Identify which cell holds the provided text, then report its [X, Y] central coordinate. 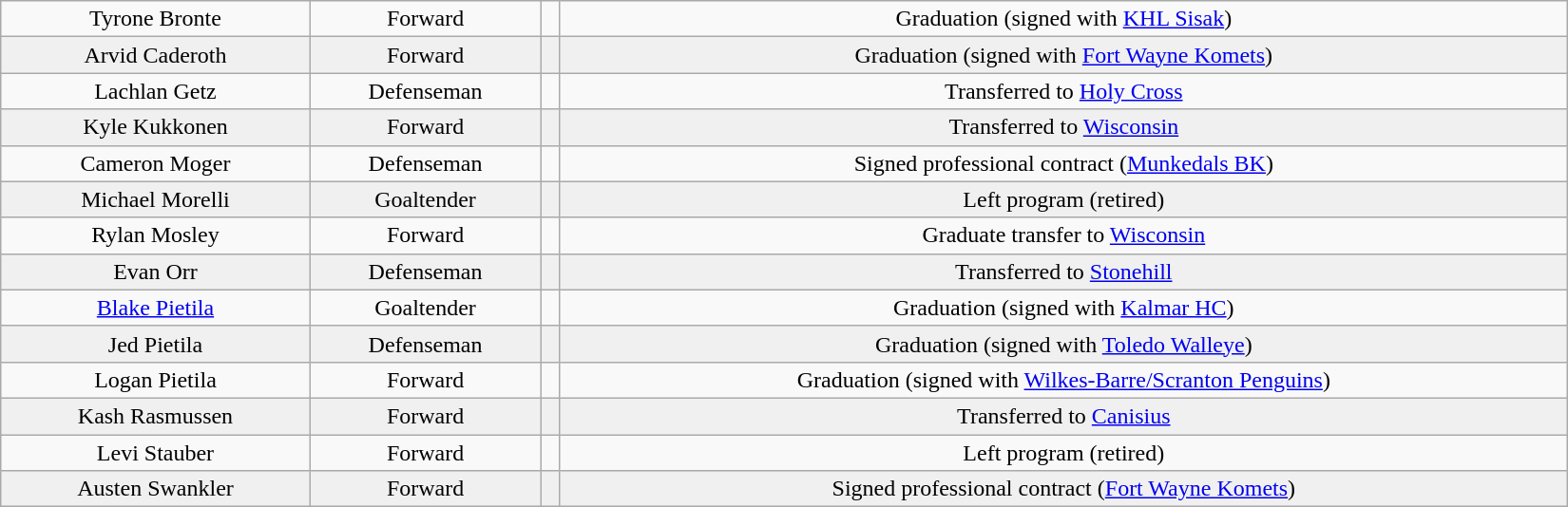
Evan Orr [156, 272]
Kyle Kukkonen [156, 127]
Transferred to Wisconsin [1063, 127]
Logan Pietila [156, 380]
Jed Pietila [156, 344]
Signed professional contract (Munkedals BK) [1063, 163]
Tyrone Bronte [156, 19]
Graduate transfer to Wisconsin [1063, 235]
Kash Rasmussen [156, 416]
Levi Stauber [156, 453]
Signed professional contract (Fort Wayne Komets) [1063, 489]
Graduation (signed with Toledo Walleye) [1063, 344]
Austen Swankler [156, 489]
Graduation (signed with Wilkes-Barre/Scranton Penguins) [1063, 380]
Lachlan Getz [156, 91]
Arvid Caderoth [156, 55]
Blake Pietila [156, 308]
Transferred to Stonehill [1063, 272]
Rylan Mosley [156, 235]
Graduation (signed with Kalmar HC) [1063, 308]
Transferred to Canisius [1063, 416]
Graduation (signed with Fort Wayne Komets) [1063, 55]
Michael Morelli [156, 199]
Transferred to Holy Cross [1063, 91]
Graduation (signed with KHL Sisak) [1063, 19]
Cameron Moger [156, 163]
